From the cell containing the given text, extract its center point as (x, y) coordinate. 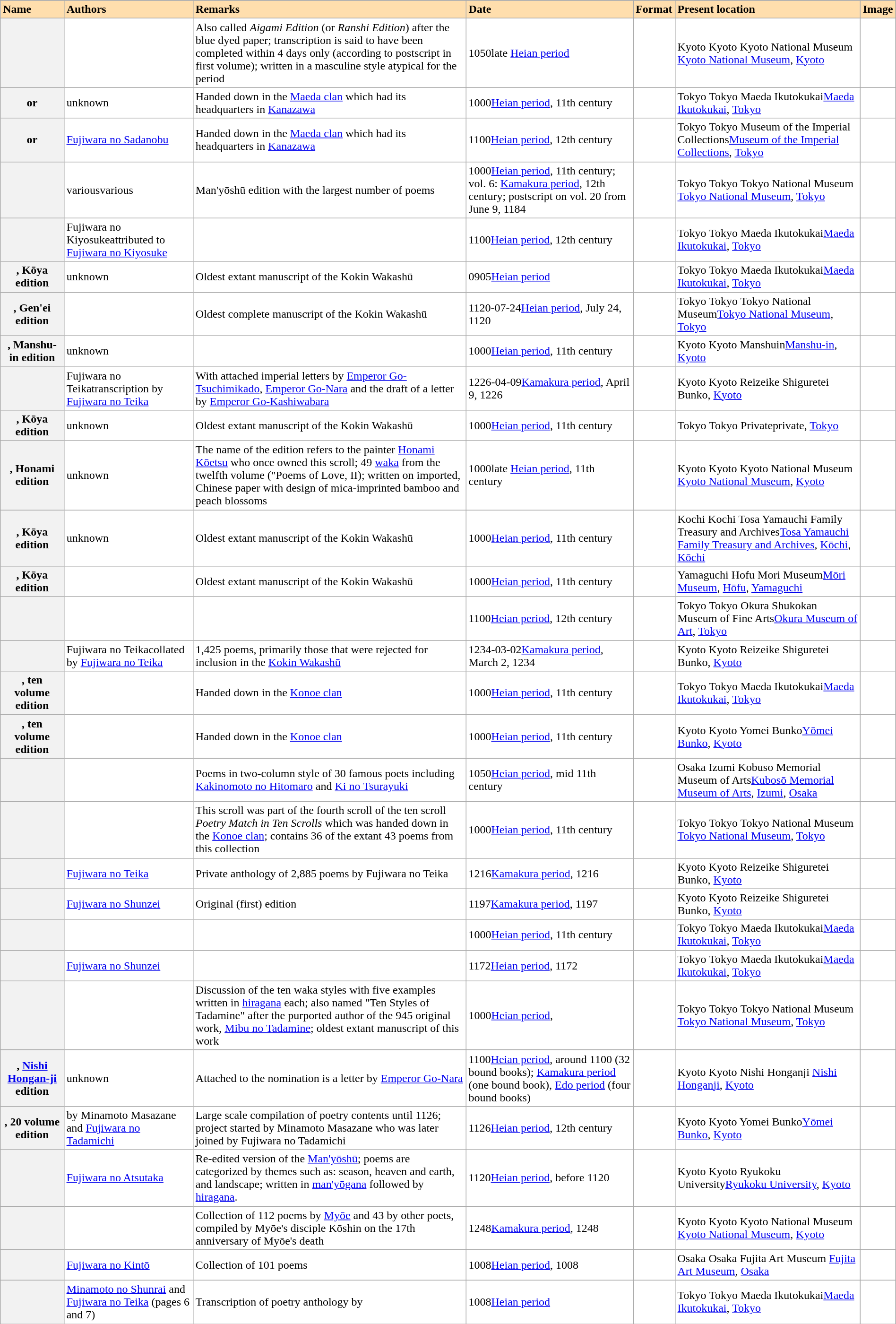
, Honami edition (32, 475)
Kyoto Kyoto Nishi Honganji Nishi Honganji, Kyoto (767, 1078)
, Manshu-in edition (32, 351)
Osaka Izumi Kobuso Memorial Museum of ArtsKubosō Memorial Museum of Arts, Izumi, Osaka (767, 780)
Private anthology of 2,885 poems by Fujiwara no Teika (329, 874)
1008Heian period, 1008 (550, 1265)
1172Heian period, 1172 (550, 965)
0905Heian period (550, 277)
1234-03-02Kamakura period, March 2, 1234 (550, 656)
Minamoto no Shunrai and Fujiwara no Teika (pages 6 and 7) (129, 1302)
1000Heian period, (550, 1015)
Large scale compilation of poetry contents until 1126; project started by Minamoto Masazane who was later joined by Fujiwara no Tadamichi (329, 1128)
Transcription of poetry anthology by (329, 1302)
Tokyo Tokyo Tokyo National MuseumTokyo National Museum, Tokyo (767, 314)
1008Heian period (550, 1302)
Fujiwara no Atsutaka (129, 1178)
Osaka Osaka Fujita Art Museum Fujita Art Museum, Osaka (767, 1265)
1050late Heian period (550, 53)
Attached to the nomination is a letter by Emperor Go-Nara (329, 1078)
variousvarious (129, 190)
1120Heian period, before 1120 (550, 1178)
Kyoto Kyoto ManshuinManshu-in, Kyoto (767, 351)
Collection of 112 poems by Myōe and 43 by other poets, compiled by Myōe's disciple Kōshin on the 17th anniversary of Myōe's death (329, 1228)
1248Kamakura period, 1248 (550, 1228)
Kyoto Kyoto Ryukoku UniversityRyukoku University, Kyoto (767, 1178)
Name (32, 9)
Collection of 101 poems (329, 1265)
Format (654, 9)
With attached imperial letters by Emperor Go-Tsuchimikado, Emperor Go-Nara and the draft of a letter by Emperor Go-Kashiwabara (329, 388)
Present location (767, 9)
1,425 poems, primarily those that were rejected for inclusion in the Kokin Wakashū (329, 656)
1226-04-09Kamakura period, April 9, 1226 (550, 388)
Tokyo Tokyo Privateprivate, Tokyo (767, 425)
Tokyo Tokyo Museum of the Imperial CollectionsMuseum of the Imperial Collections, Tokyo (767, 140)
1100Heian period, around 1100 (32 bound books); Kamakura period (one bound book), Edo period (four bound books) (550, 1078)
1216Kamakura period, 1216 (550, 874)
Date (550, 9)
Oldest complete manuscript of the Kokin Wakashū (329, 314)
Fujiwara no Teikatranscription by Fujiwara no Teika (129, 388)
, Gen'ei edition (32, 314)
Poems in two-column style of 30 famous poets including Kakinomoto no Hitomaro and Ki no Tsurayuki (329, 780)
, 20 volume edition (32, 1128)
Authors (129, 9)
Man'yōshū edition with the largest number of poems (329, 190)
1050Heian period, mid 11th century (550, 780)
1126Heian period, 12th century (550, 1128)
Tokyo Tokyo Okura Shukokan Museum of Fine ArtsOkura Museum of Art, Tokyo (767, 619)
Image (878, 9)
Fujiwara no Teika (129, 874)
by Minamoto Masazane and Fujiwara no Tadamichi (129, 1128)
1000late Heian period, 11th century (550, 475)
Kochi Kochi Tosa Yamauchi Family Treasury and ArchivesTosa Yamauchi Family Treasury and Archives, Kōchi, Kōchi (767, 538)
Original (first) edition (329, 904)
Fujiwara no Kintō (129, 1265)
Fujiwara no Teikacollated by Fujiwara no Teika (129, 656)
Remarks (329, 9)
1000Heian period, 11th century; vol. 6: Kamakura period, 12th century; postscript on vol. 20 from June 9, 1184 (550, 190)
, Nishi Hongan-ji edition (32, 1078)
Yamaguchi Hofu Mori MuseumMōri Museum, Hōfu, Yamaguchi (767, 581)
1120-07-24Heian period, July 24, 1120 (550, 314)
1197Kamakura period, 1197 (550, 904)
Fujiwara no Kiyosukeattributed to Fujiwara no Kiyosuke (129, 240)
Fujiwara no Sadanobu (129, 140)
